Return the (x, y) coordinate for the center point of the cell that contains the specified text.  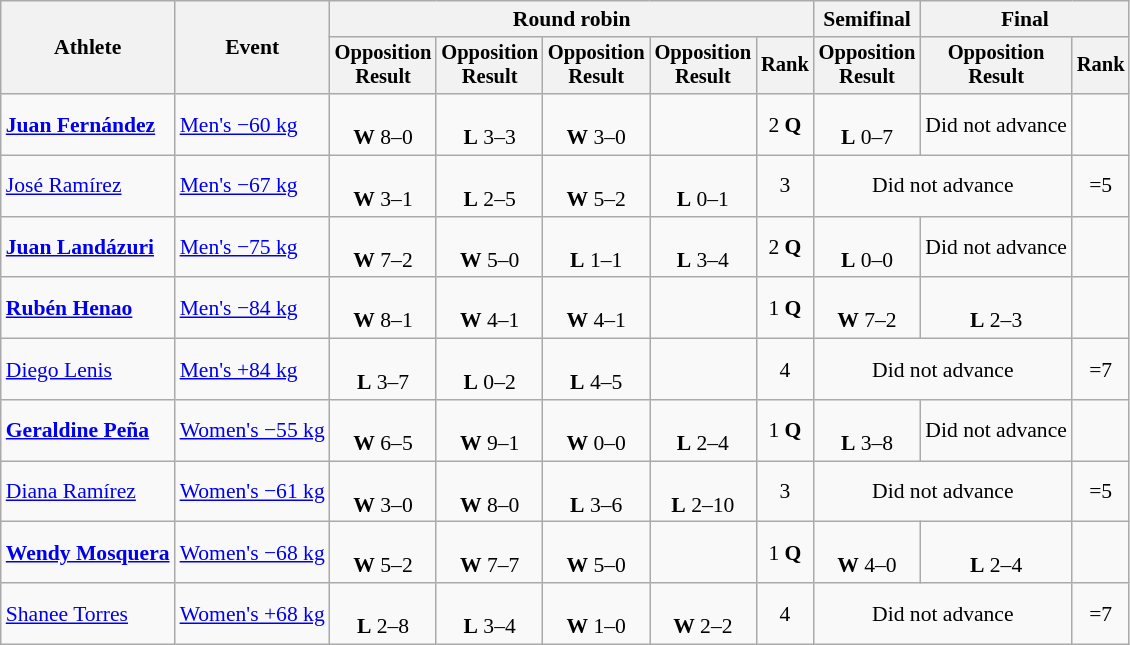
Juan Fernández (88, 124)
L 4–5 (596, 370)
W 2–2 (704, 614)
Rubén Henao (88, 308)
Round robin (572, 19)
L 3–7 (384, 370)
José Ramírez (88, 186)
Wendy Mosquera (88, 552)
W 0–0 (596, 430)
L 2–10 (704, 492)
W 9–1 (490, 430)
Athlete (88, 48)
L 2–5 (490, 186)
Men's −60 kg (252, 124)
Men's −67 kg (252, 186)
L 3–8 (868, 430)
Diego Lenis (88, 370)
Women's −61 kg (252, 492)
Women's +68 kg (252, 614)
Event (252, 48)
W 3–1 (384, 186)
Shanee Torres (88, 614)
Final (1024, 19)
Geraldine Peña (88, 430)
W 6–5 (384, 430)
Men's −84 kg (252, 308)
L 2–8 (384, 614)
Semifinal (868, 19)
W 4–0 (868, 552)
L 3–3 (490, 124)
L 0–2 (490, 370)
L 2–3 (996, 308)
L 1–1 (596, 248)
Diana Ramírez (88, 492)
W 1–0 (596, 614)
L 3–6 (596, 492)
Juan Landázuri (88, 248)
Women's −68 kg (252, 552)
Women's −55 kg (252, 430)
L 0–1 (704, 186)
W 8–1 (384, 308)
L 0–0 (868, 248)
L 0–7 (868, 124)
W 7–7 (490, 552)
Men's −75 kg (252, 248)
Men's +84 kg (252, 370)
